From the cell containing the given text, extract its center point as [X, Y] coordinate. 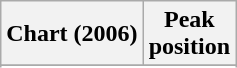
Peakposition [189, 34]
Chart (2006) [72, 34]
